Detect which cell encompasses the target text, then output its (X, Y) center coordinate. 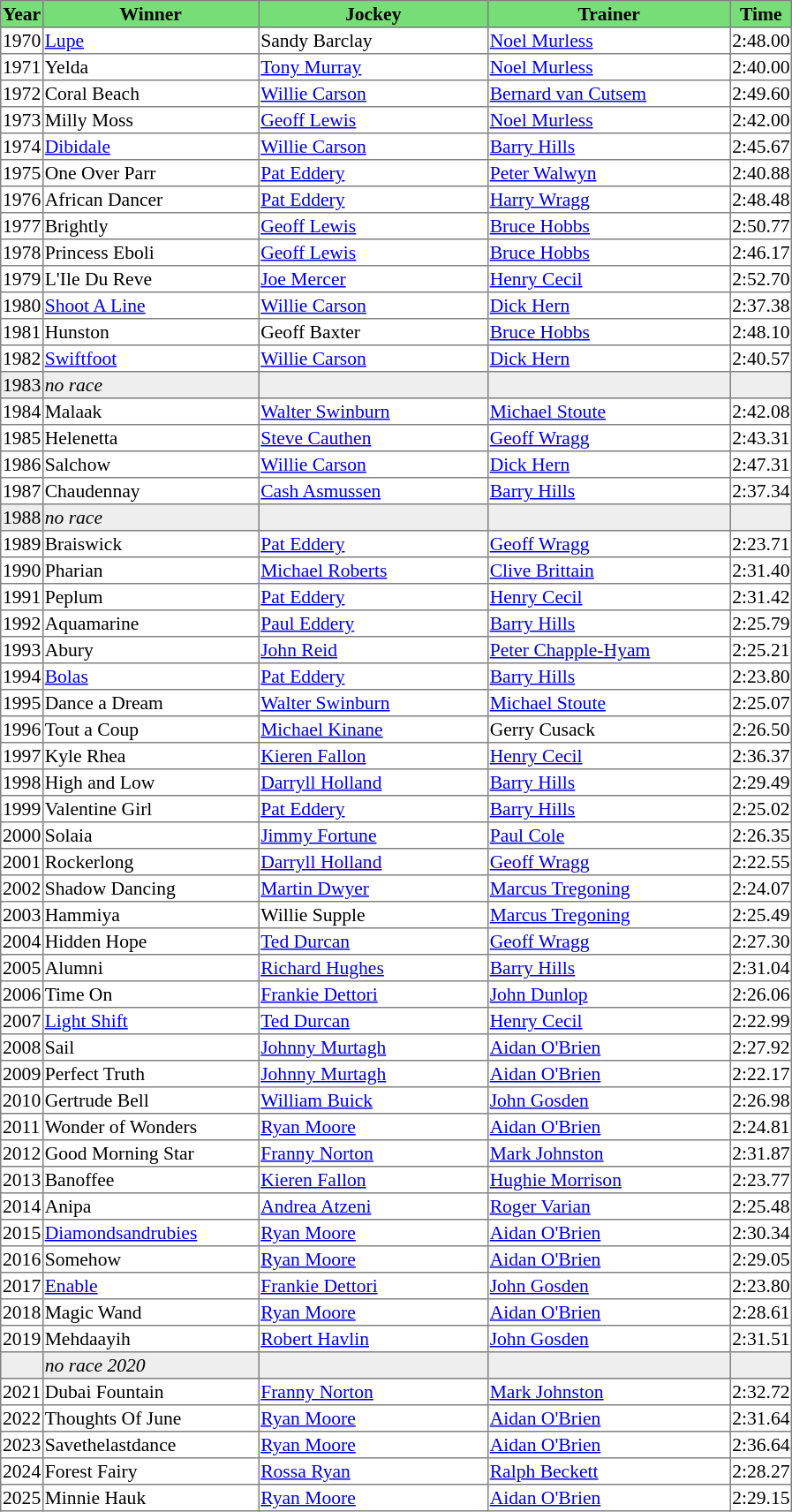
2011 (22, 1127)
Diamondsandrubies (150, 1233)
Somehow (150, 1259)
2:42.00 (761, 120)
Steve Cauthen (373, 438)
1977 (22, 226)
John Reid (373, 650)
2:31.87 (761, 1153)
2019 (22, 1339)
Hidden Hope (150, 941)
Brightly (150, 226)
2014 (22, 1206)
Clive Brittain (608, 571)
L'Ile Du Reve (150, 279)
1988 (22, 518)
1991 (22, 597)
2:47.31 (761, 465)
Chaudennay (150, 491)
2025 (22, 1498)
2:48.10 (761, 332)
1997 (22, 756)
Michael Kinane (373, 730)
1972 (22, 94)
1973 (22, 120)
1990 (22, 571)
2:48.00 (761, 41)
2:25.79 (761, 624)
2:25.02 (761, 809)
1989 (22, 544)
2:31.04 (761, 968)
Thoughts Of June (150, 1418)
2:22.55 (761, 862)
2:27.92 (761, 1047)
2:22.99 (761, 1021)
1998 (22, 782)
Malaak (150, 412)
2:29.15 (761, 1498)
Enable (150, 1286)
2002 (22, 888)
William Buick (373, 1100)
Cash Asmussen (373, 491)
Peter Walwyn (608, 173)
Dance a Dream (150, 703)
High and Low (150, 782)
Jockey (373, 14)
2:32.72 (761, 1392)
Hunston (150, 332)
Princess Eboli (150, 253)
Aquamarine (150, 624)
2:23.71 (761, 544)
Time (761, 14)
1984 (22, 412)
Andrea Atzeni (373, 1206)
Bernard van Cutsem (608, 94)
2:25.49 (761, 915)
2:43.31 (761, 438)
2:46.17 (761, 253)
Trainer (608, 14)
Savethelastdance (150, 1445)
2:29.49 (761, 782)
1980 (22, 306)
2:25.07 (761, 703)
1970 (22, 41)
2:42.08 (761, 412)
Richard Hughes (373, 968)
Forest Fairy (150, 1471)
Shoot A Line (150, 306)
Valentine Girl (150, 809)
Milly Moss (150, 120)
2022 (22, 1418)
Kyle Rhea (150, 756)
Hughie Morrison (608, 1180)
2021 (22, 1392)
Sandy Barclay (373, 41)
2:40.88 (761, 173)
Rossa Ryan (373, 1471)
Paul Eddery (373, 624)
Peter Chapple-Hyam (608, 650)
2:36.64 (761, 1445)
Braiswick (150, 544)
2:26.06 (761, 994)
1978 (22, 253)
Rockerlong (150, 862)
2015 (22, 1233)
1992 (22, 624)
Time On (150, 994)
Pharian (150, 571)
Joe Mercer (373, 279)
John Dunlop (608, 994)
2009 (22, 1074)
Salchow (150, 465)
2:31.40 (761, 571)
Robert Havlin (373, 1339)
2:50.77 (761, 226)
Lupe (150, 41)
2:26.98 (761, 1100)
Tout a Coup (150, 730)
2:40.00 (761, 67)
2018 (22, 1312)
Anipa (150, 1206)
Martin Dwyer (373, 888)
Dibidale (150, 147)
2:30.34 (761, 1233)
2:49.60 (761, 94)
1987 (22, 491)
Sail (150, 1047)
2:26.50 (761, 730)
2:25.21 (761, 650)
2010 (22, 1100)
1983 (22, 385)
Minnie Hauk (150, 1498)
2:26.35 (761, 835)
Banoffee (150, 1180)
1976 (22, 200)
Winner (150, 14)
1993 (22, 650)
Abury (150, 650)
Gerry Cusack (608, 730)
Alumni (150, 968)
2:25.48 (761, 1206)
Coral Beach (150, 94)
Bolas (150, 677)
One Over Parr (150, 173)
1974 (22, 147)
2:22.17 (761, 1074)
Helenetta (150, 438)
Jimmy Fortune (373, 835)
2:27.30 (761, 941)
Perfect Truth (150, 1074)
2:29.05 (761, 1259)
2:31.51 (761, 1339)
1999 (22, 809)
2005 (22, 968)
Good Morning Star (150, 1153)
Year (22, 14)
Hammiya (150, 915)
2007 (22, 1021)
2:28.27 (761, 1471)
2:36.37 (761, 756)
Willie Supple (373, 915)
2024 (22, 1471)
2004 (22, 941)
2001 (22, 862)
Light Shift (150, 1021)
Swiftfoot (150, 359)
2:24.81 (761, 1127)
Solaia (150, 835)
Mehdaayih (150, 1339)
2:37.38 (761, 306)
2006 (22, 994)
2:45.67 (761, 147)
Wonder of Wonders (150, 1127)
1986 (22, 465)
Tony Murray (373, 67)
Roger Varian (608, 1206)
1995 (22, 703)
Shadow Dancing (150, 888)
1994 (22, 677)
1975 (22, 173)
2:31.64 (761, 1418)
Michael Roberts (373, 571)
2017 (22, 1286)
2000 (22, 835)
1996 (22, 730)
2:52.70 (761, 279)
Paul Cole (608, 835)
2:23.77 (761, 1180)
Magic Wand (150, 1312)
2:28.61 (761, 1312)
Gertrude Bell (150, 1100)
2:48.48 (761, 200)
2023 (22, 1445)
2008 (22, 1047)
1971 (22, 67)
2:37.34 (761, 491)
1985 (22, 438)
no race 2020 (150, 1365)
2:31.42 (761, 597)
Dubai Fountain (150, 1392)
2003 (22, 915)
2013 (22, 1180)
2016 (22, 1259)
2:24.07 (761, 888)
1979 (22, 279)
African Dancer (150, 200)
2012 (22, 1153)
Geoff Baxter (373, 332)
Yelda (150, 67)
Ralph Beckett (608, 1471)
1981 (22, 332)
Peplum (150, 597)
1982 (22, 359)
2:40.57 (761, 359)
Harry Wragg (608, 200)
